Extract the [x, y] coordinate from the center of the cell holding the provided text.  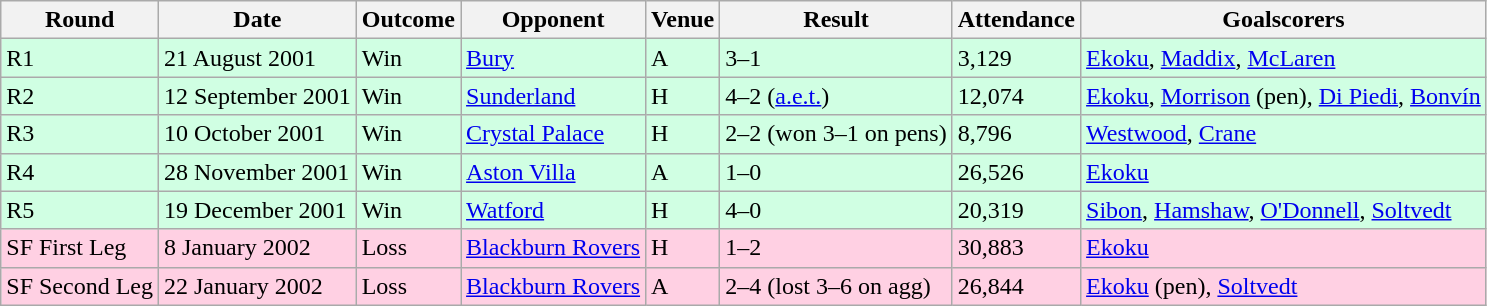
28 November 2001 [257, 172]
1–0 [836, 172]
12,074 [1016, 96]
R4 [80, 172]
Venue [683, 20]
3,129 [1016, 58]
Ekoku, Morrison (pen), Di Piedi, Bonvín [1284, 96]
26,844 [1016, 286]
Ekoku, Maddix, McLaren [1284, 58]
30,883 [1016, 248]
4–2 (a.e.t.) [836, 96]
4–0 [836, 210]
20,319 [1016, 210]
SF Second Leg [80, 286]
Round [80, 20]
Sibon, Hamshaw, O'Donnell, Soltvedt [1284, 210]
SF First Leg [80, 248]
Opponent [554, 20]
10 October 2001 [257, 134]
Bury [554, 58]
1–2 [836, 248]
26,526 [1016, 172]
Ekoku (pen), Soltvedt [1284, 286]
3–1 [836, 58]
2–4 (lost 3–6 on agg) [836, 286]
Result [836, 20]
12 September 2001 [257, 96]
R5 [80, 210]
R1 [80, 58]
19 December 2001 [257, 210]
Attendance [1016, 20]
Date [257, 20]
Watford [554, 210]
8,796 [1016, 134]
Westwood, Crane [1284, 134]
Goalscorers [1284, 20]
Aston Villa [554, 172]
8 January 2002 [257, 248]
21 August 2001 [257, 58]
22 January 2002 [257, 286]
Outcome [408, 20]
Sunderland [554, 96]
R2 [80, 96]
Crystal Palace [554, 134]
R3 [80, 134]
2–2 (won 3–1 on pens) [836, 134]
